Extract the [X, Y] coordinate from the center of the cell holding the provided text.  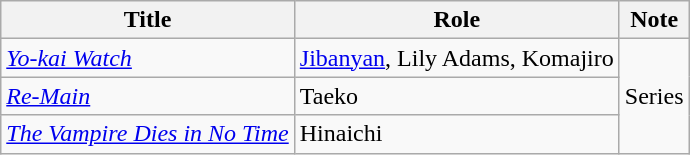
Yo-kai Watch [148, 58]
Note [654, 20]
Series [654, 96]
Taeko [456, 96]
The Vampire Dies in No Time [148, 134]
Re-Main [148, 96]
Jibanyan, Lily Adams, Komajiro [456, 58]
Role [456, 20]
Title [148, 20]
Hinaichi [456, 134]
